Return the [x, y] coordinate for the center point of the cell that contains the specified text.  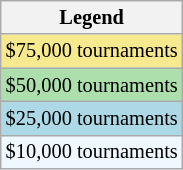
$50,000 tournaments [92, 85]
$75,000 tournaments [92, 51]
Legend [92, 17]
$25,000 tournaments [92, 118]
$10,000 tournaments [92, 152]
